Determine the [x, y] coordinate at the center of the cell enclosing the given text.  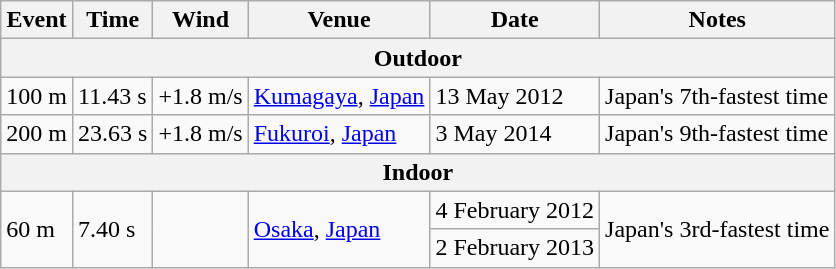
Kumagaya, Japan [339, 96]
Fukuroi, Japan [339, 134]
Outdoor [418, 58]
Notes [718, 20]
4 February 2012 [515, 210]
Wind [200, 20]
Time [112, 20]
Japan's 3rd-fastest time [718, 229]
Japan's 9th-fastest time [718, 134]
Event [37, 20]
60 m [37, 229]
13 May 2012 [515, 96]
2 February 2013 [515, 248]
Date [515, 20]
200 m [37, 134]
23.63 s [112, 134]
3 May 2014 [515, 134]
100 m [37, 96]
Osaka, Japan [339, 229]
Japan's 7th-fastest time [718, 96]
11.43 s [112, 96]
Venue [339, 20]
Indoor [418, 172]
7.40 s [112, 229]
